Identify which cell holds the provided text, then report its [X, Y] central coordinate. 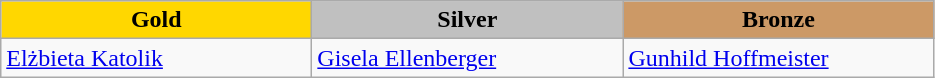
Gold [156, 20]
Silver [468, 20]
Bronze [778, 20]
Gisela Ellenberger [468, 58]
Gunhild Hoffmeister [778, 58]
Elżbieta Katolik [156, 58]
